Identify which cell holds the provided text, then report its (x, y) central coordinate. 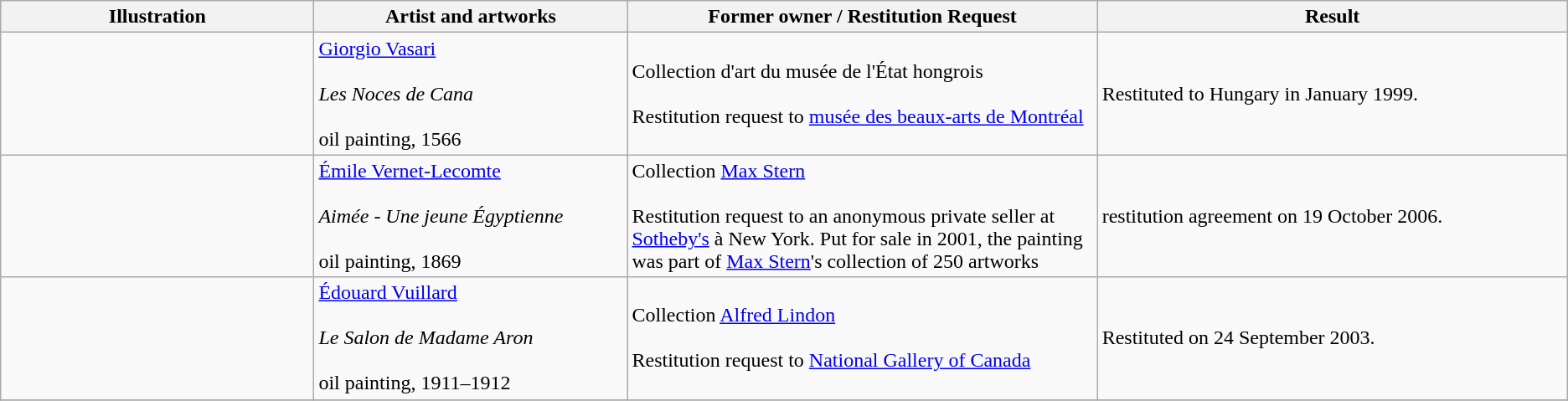
Collection d'art du musée de l'État hongrois Restitution request to musée des beaux-arts de Montréal (863, 94)
Illustration (157, 17)
Artist and artworks (471, 17)
Result (1332, 17)
Giorgio VasariLes Noces de Canaoil painting, 1566 (471, 94)
restitution agreement on 19 October 2006. (1332, 216)
Émile Vernet-LecomteAimée - Une jeune Égyptienneoil painting, 1869 (471, 216)
Restituted to Hungary in January 1999. (1332, 94)
Restituted on 24 September 2003. (1332, 338)
Édouard VuillardLe Salon de Madame Aronoil painting, 1911–1912 (471, 338)
Former owner / Restitution Request (863, 17)
Collection Alfred LindonRestitution request to National Gallery of Canada (863, 338)
